Output the (X, Y) coordinate of the center of the cell containing the given text.  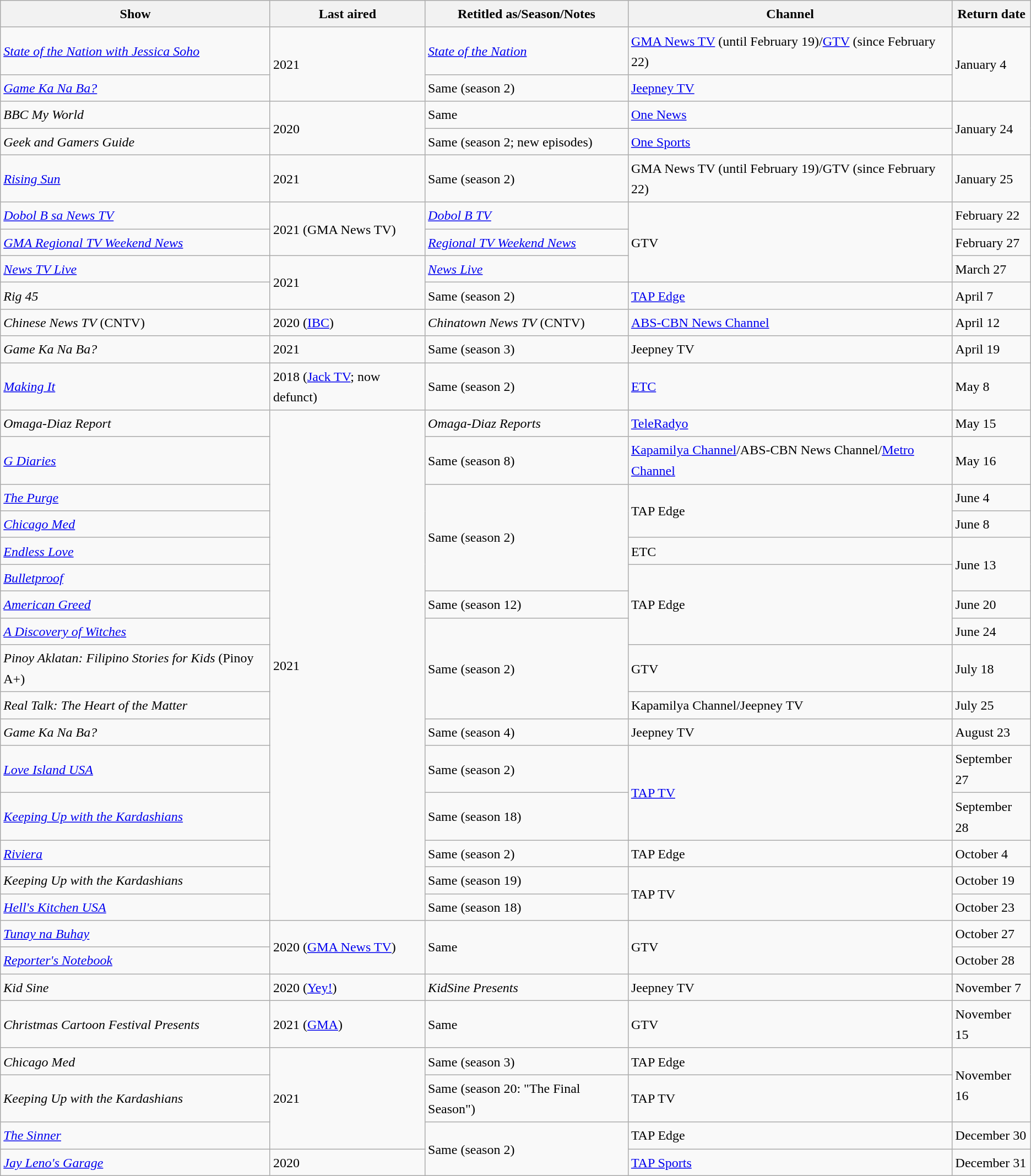
May 8 (991, 386)
American Greed (135, 605)
October 19 (991, 880)
May 15 (991, 424)
Kapamilya Channel/ABS-CBN News Channel/Metro Channel (790, 460)
One Sports (790, 141)
July 18 (991, 668)
Hell's Kitchen USA (135, 907)
Same (season 19) (527, 880)
Same (season 4) (527, 732)
February 22 (991, 216)
Riviera (135, 853)
Dobol B TV (527, 216)
BBC My World (135, 115)
April 19 (991, 349)
October 27 (991, 934)
ABS-CBN News Channel (790, 323)
February 27 (991, 242)
Christmas Cartoon Festival Presents (135, 1024)
Geek and Gamers Guide (135, 141)
Same (season 12) (527, 605)
Dobol B sa News TV (135, 216)
Reporter's Notebook (135, 960)
August 23 (991, 732)
G Diaries (135, 460)
October 23 (991, 907)
Bulletproof (135, 578)
Same (season 20: "The Final Season") (527, 1098)
September 28 (991, 816)
Real Talk: The Heart of the Matter (135, 706)
June 13 (991, 564)
June 4 (991, 498)
April 12 (991, 323)
June 20 (991, 605)
November 16 (991, 1085)
September 27 (991, 769)
TeleRadyo (790, 424)
2020 (IBC) (347, 323)
2021 (GMA News TV) (347, 229)
March 27 (991, 269)
Pinoy Aklatan: Filipino Stories for Kids (Pinoy A+) (135, 668)
April 7 (991, 296)
TAP Sports (790, 1162)
January 24 (991, 128)
KidSine Presents (527, 988)
July 25 (991, 706)
Rig 45 (135, 296)
The Purge (135, 498)
Chinatown News TV (CNTV) (527, 323)
June 24 (991, 631)
January 25 (991, 178)
Omaga-Diaz Report (135, 424)
2021 (GMA) (347, 1024)
Regional TV Weekend News (527, 242)
Same (season 2; new episodes) (527, 141)
Endless Love (135, 551)
Channel (790, 14)
Same (season 8) (527, 460)
State of the Nation (527, 51)
Chinese News TV (CNTV) (135, 323)
May 16 (991, 460)
News Live (527, 269)
Kid Sine (135, 988)
December 31 (991, 1162)
2020 (GMA News TV) (347, 947)
2020 (Yey!) (347, 988)
2018 (Jack TV; now defunct) (347, 386)
Kapamilya Channel/Jeepney TV (790, 706)
October 4 (991, 853)
Omaga-Diaz Reports (527, 424)
Rising Sun (135, 178)
January 4 (991, 64)
November 15 (991, 1024)
Jay Leno's Garage (135, 1162)
The Sinner (135, 1135)
Making It (135, 386)
December 30 (991, 1135)
GMA Regional TV Weekend News (135, 242)
Show (135, 14)
Tunay na Buhay (135, 934)
Retitled as/Season/Notes (527, 14)
Return date (991, 14)
October 28 (991, 960)
State of the Nation with Jessica Soho (135, 51)
One News (790, 115)
A Discovery of Witches (135, 631)
June 8 (991, 524)
November 7 (991, 988)
News TV Live (135, 269)
Love Island USA (135, 769)
Last aired (347, 14)
